Scan for the cell matching the given text and deliver its [X, Y] coordinate at center. 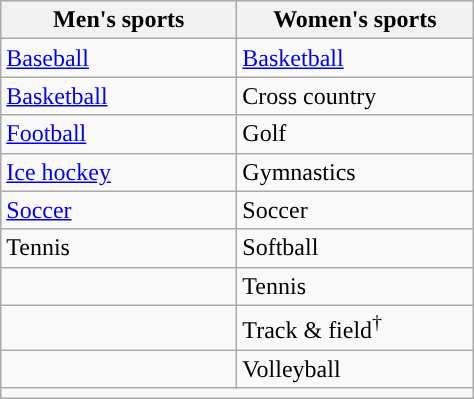
Football [119, 134]
Women's sports [355, 20]
Volleyball [355, 369]
Baseball [119, 58]
Gymnastics [355, 172]
Softball [355, 248]
Golf [355, 134]
Men's sports [119, 20]
Track & field† [355, 328]
Ice hockey [119, 172]
Cross country [355, 96]
